For the text-containing cell, return its midpoint in [X, Y] coordinate format. 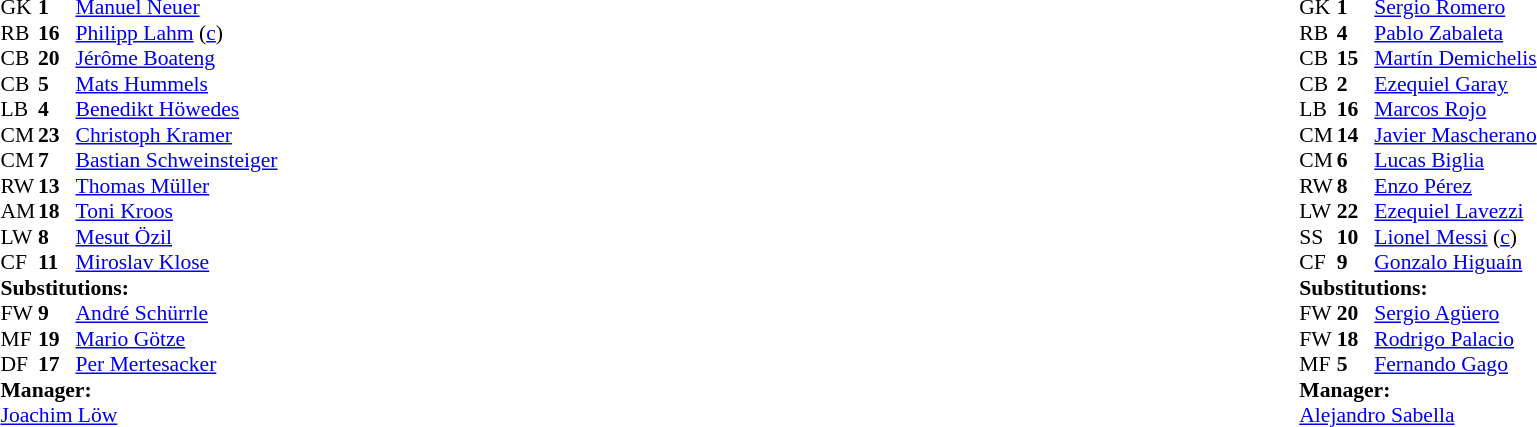
6 [1356, 161]
Martín Demichelis [1455, 59]
Gonzalo Higuaín [1455, 263]
13 [57, 186]
André Schürrle [177, 313]
SS [1318, 237]
Javier Mascherano [1455, 135]
DF [19, 365]
Rodrigo Palacio [1455, 339]
Lionel Messi (c) [1455, 237]
10 [1356, 237]
Ezequiel Garay [1455, 84]
15 [1356, 59]
14 [1356, 135]
Marcos Rojo [1455, 109]
22 [1356, 211]
Christoph Kramer [177, 135]
Per Mertesacker [177, 365]
Thomas Müller [177, 186]
Mesut Özil [177, 237]
17 [57, 365]
Bastian Schweinsteiger [177, 161]
2 [1356, 84]
Philipp Lahm (c) [177, 33]
Benedikt Höwedes [177, 109]
Lucas Biglia [1455, 161]
23 [57, 135]
Ezequiel Lavezzi [1455, 211]
Toni Kroos [177, 211]
19 [57, 339]
Miroslav Klose [177, 263]
7 [57, 161]
Pablo Zabaleta [1455, 33]
Enzo Pérez [1455, 186]
11 [57, 263]
Sergio Agüero [1455, 313]
Mats Hummels [177, 84]
AM [19, 211]
Mario Götze [177, 339]
Fernando Gago [1455, 365]
Jérôme Boateng [177, 59]
